From the cell containing the given text, extract its center point as (X, Y) coordinate. 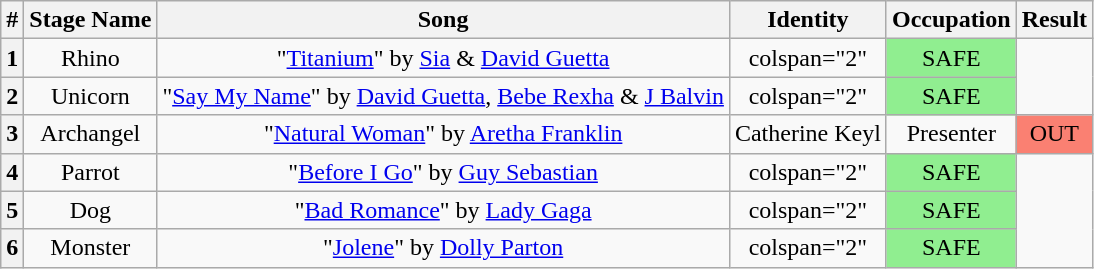
Archangel (90, 134)
2 (12, 96)
3 (12, 134)
Identity (808, 20)
"Jolene" by Dolly Parton (444, 248)
"Titanium" by Sia & David Guetta (444, 58)
Occupation (951, 20)
Rhino (90, 58)
Catherine Keyl (808, 134)
Stage Name (90, 20)
Result (1054, 20)
4 (12, 172)
OUT (1054, 134)
Monster (90, 248)
Unicorn (90, 96)
Song (444, 20)
"Before I Go" by Guy Sebastian (444, 172)
5 (12, 210)
1 (12, 58)
Presenter (951, 134)
Parrot (90, 172)
# (12, 20)
"Natural Woman" by Aretha Franklin (444, 134)
Dog (90, 210)
6 (12, 248)
"Bad Romance" by Lady Gaga (444, 210)
"Say My Name" by David Guetta, Bebe Rexha & J Balvin (444, 96)
